For the text-containing cell, return its midpoint in (X, Y) coordinate format. 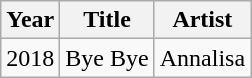
Title (107, 20)
Year (30, 20)
Artist (202, 20)
2018 (30, 58)
Annalisa (202, 58)
Bye Bye (107, 58)
